Identify which cell holds the provided text, then report its (x, y) central coordinate. 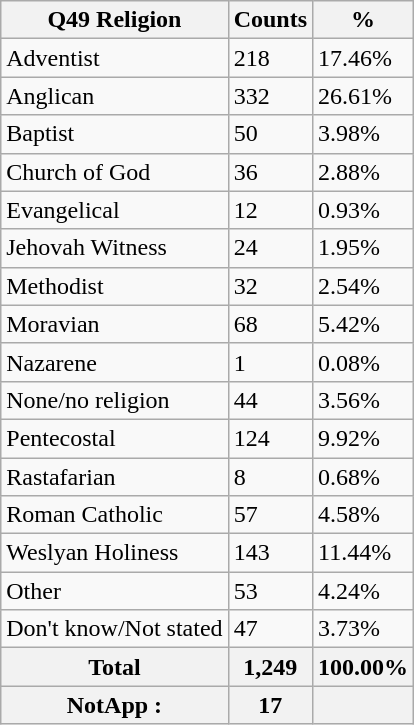
0.93% (364, 210)
Anglican (114, 96)
Total (114, 667)
Rastafarian (114, 477)
24 (270, 248)
17.46% (364, 58)
Church of God (114, 172)
17 (270, 705)
11.44% (364, 553)
Counts (270, 20)
Methodist (114, 286)
9.92% (364, 438)
2.54% (364, 286)
143 (270, 553)
12 (270, 210)
100.00% (364, 667)
3.56% (364, 400)
3.98% (364, 134)
26.61% (364, 96)
Moravian (114, 324)
332 (270, 96)
36 (270, 172)
0.08% (364, 362)
1.95% (364, 248)
5.42% (364, 324)
2.88% (364, 172)
124 (270, 438)
Evangelical (114, 210)
32 (270, 286)
Weslyan Holiness (114, 553)
47 (270, 629)
Don't know/Not stated (114, 629)
53 (270, 591)
Adventist (114, 58)
1,249 (270, 667)
Pentecostal (114, 438)
8 (270, 477)
NotApp : (114, 705)
None/no religion (114, 400)
57 (270, 515)
% (364, 20)
Roman Catholic (114, 515)
44 (270, 400)
Q49 Religion (114, 20)
50 (270, 134)
1 (270, 362)
Nazarene (114, 362)
0.68% (364, 477)
218 (270, 58)
68 (270, 324)
4.24% (364, 591)
Jehovah Witness (114, 248)
Other (114, 591)
Baptist (114, 134)
3.73% (364, 629)
4.58% (364, 515)
